Detect which cell encompasses the target text, then output its [X, Y] center coordinate. 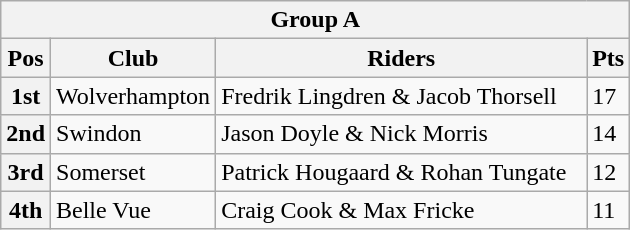
2nd [26, 134]
Club [134, 58]
Wolverhampton [134, 96]
11 [608, 210]
14 [608, 134]
Belle Vue [134, 210]
Pos [26, 58]
3rd [26, 172]
Fredrik Lingdren & Jacob Thorsell [402, 96]
1st [26, 96]
Group A [316, 20]
12 [608, 172]
Swindon [134, 134]
Riders [402, 58]
Patrick Hougaard & Rohan Tungate [402, 172]
4th [26, 210]
Somerset [134, 172]
Craig Cook & Max Fricke [402, 210]
Pts [608, 58]
Jason Doyle & Nick Morris [402, 134]
17 [608, 96]
